Return the [X, Y] coordinate for the center point of the cell that contains the specified text.  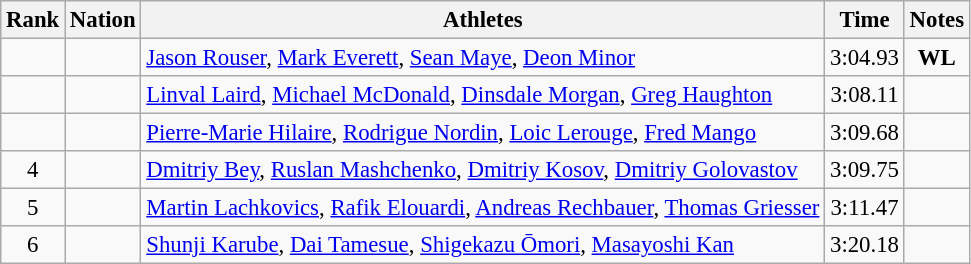
3:08.11 [865, 95]
Linval Laird, Michael McDonald, Dinsdale Morgan, Greg Haughton [483, 95]
Notes [936, 20]
3:04.93 [865, 58]
3:20.18 [865, 245]
Nation [103, 20]
Martin Lachkovics, Rafik Elouardi, Andreas Rechbauer, Thomas Griesser [483, 208]
Rank [33, 20]
Athletes [483, 20]
WL [936, 58]
Pierre-Marie Hilaire, Rodrigue Nordin, Loic Lerouge, Fred Mango [483, 133]
Jason Rouser, Mark Everett, Sean Maye, Deon Minor [483, 58]
5 [33, 208]
6 [33, 245]
3:09.68 [865, 133]
Time [865, 20]
Shunji Karube, Dai Tamesue, Shigekazu Ōmori, Masayoshi Kan [483, 245]
3:11.47 [865, 208]
4 [33, 170]
Dmitriy Bey, Ruslan Mashchenko, Dmitriy Kosov, Dmitriy Golovastov [483, 170]
3:09.75 [865, 170]
